Scan for the cell matching the given text and deliver its (X, Y) coordinate at center. 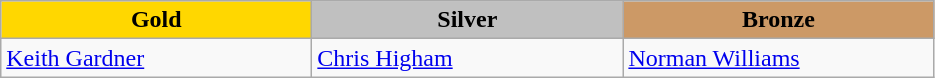
Norman Williams (778, 58)
Gold (156, 20)
Silver (468, 20)
Bronze (778, 20)
Chris Higham (468, 58)
Keith Gardner (156, 58)
